Capture the cell that displays the provided text and extract its (x, y) central coordinate. 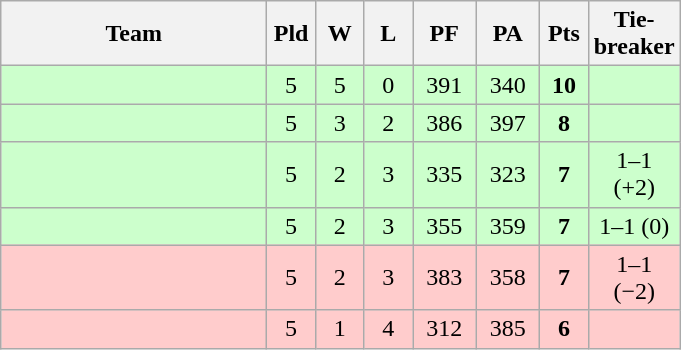
323 (508, 174)
PA (508, 34)
397 (508, 123)
Pld (292, 34)
4 (388, 329)
Pts (564, 34)
PF (444, 34)
L (388, 34)
386 (444, 123)
Tie-breaker (634, 34)
391 (444, 85)
359 (508, 226)
1 (340, 329)
1–1 (0) (634, 226)
385 (508, 329)
340 (508, 85)
312 (444, 329)
383 (444, 278)
Team (134, 34)
358 (508, 278)
W (340, 34)
0 (388, 85)
6 (564, 329)
355 (444, 226)
335 (444, 174)
1–1 (+2) (634, 174)
10 (564, 85)
8 (564, 123)
1–1 (−2) (634, 278)
